Return [x, y] of the center of cell containing provided text 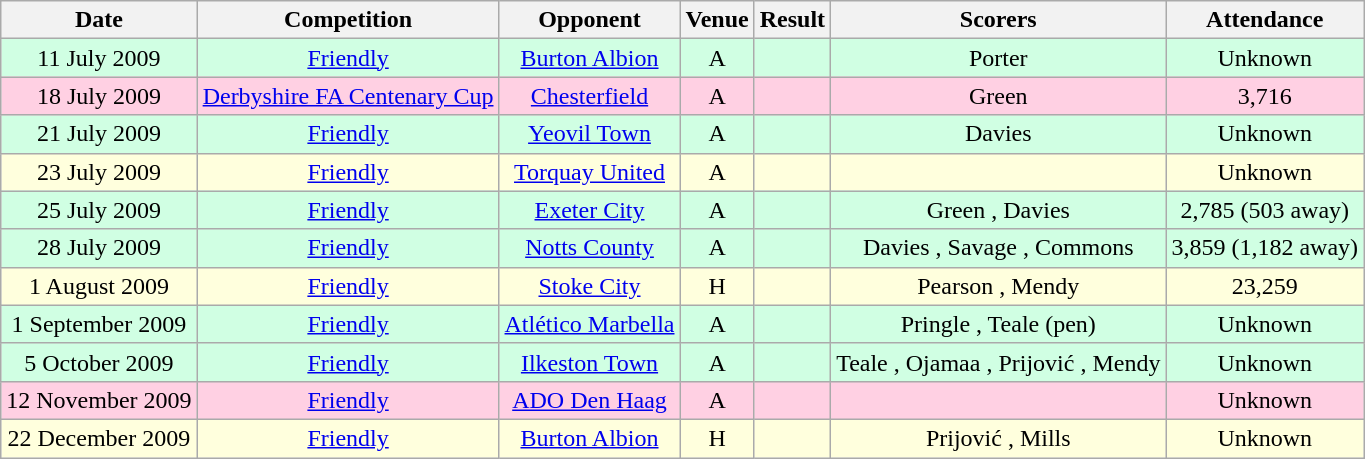
Green , Davies [998, 210]
Notts County [590, 248]
2,785 (503 away) [1265, 210]
3,859 (1,182 away) [1265, 248]
Yeovil Town [590, 134]
Green [998, 96]
Exeter City [590, 210]
5 October 2009 [99, 362]
Result [792, 20]
Scorers [998, 20]
Attendance [1265, 20]
Venue [717, 20]
23,259 [1265, 286]
21 July 2009 [99, 134]
18 July 2009 [99, 96]
Date [99, 20]
1 August 2009 [99, 286]
Torquay United [590, 172]
23 July 2009 [99, 172]
25 July 2009 [99, 210]
Atlético Marbella [590, 324]
Pearson , Mendy [998, 286]
Pringle , Teale (pen) [998, 324]
Davies , Savage , Commons [998, 248]
12 November 2009 [99, 400]
Competition [348, 20]
Ilkeston Town [590, 362]
Derbyshire FA Centenary Cup [348, 96]
Teale , Ojamaa , Prijović , Mendy [998, 362]
3,716 [1265, 96]
11 July 2009 [99, 58]
Porter [998, 58]
22 December 2009 [99, 438]
ADO Den Haag [590, 400]
Davies [998, 134]
28 July 2009 [99, 248]
Prijović , Mills [998, 438]
1 September 2009 [99, 324]
Opponent [590, 20]
Chesterfield [590, 96]
Stoke City [590, 286]
